Extract the (x, y) coordinate from the center of the cell holding the provided text.  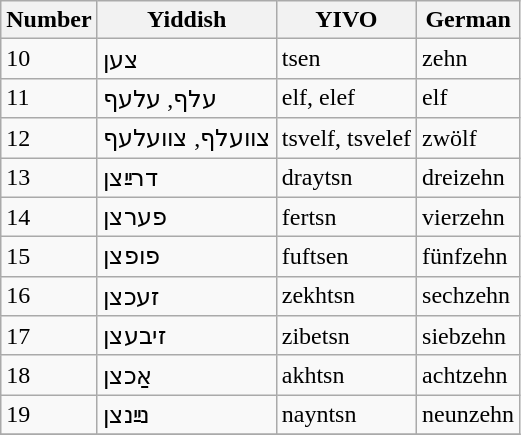
elf, elef (346, 98)
Yiddish (186, 20)
Number (49, 20)
13 (49, 178)
German (468, 20)
tsen (346, 59)
zehn (468, 59)
fuftsen (346, 257)
דרײַצן (186, 178)
akhtsn (346, 375)
zwölf (468, 138)
nayntsn (346, 415)
fünfzehn (468, 257)
17 (49, 336)
siebzehn (468, 336)
dreizehn (468, 178)
נײַנצן (186, 415)
elf (468, 98)
sechzehn (468, 296)
11 (49, 98)
עלף, עלעף (186, 98)
fertsn (346, 217)
14 (49, 217)
draytsn (346, 178)
18 (49, 375)
12 (49, 138)
זעכצן (186, 296)
19 (49, 415)
15 (49, 257)
צוועלף, צוועלעף (186, 138)
YIVO (346, 20)
צען (186, 59)
neunzehn (468, 415)
tsvelf, tsvelef (346, 138)
10 (49, 59)
אַכצן (186, 375)
zekhtsn (346, 296)
achtzehn (468, 375)
16 (49, 296)
vierzehn (468, 217)
zibetsn (346, 336)
פופצן (186, 257)
פערצן (186, 217)
זיבעצן (186, 336)
